Provide the [x, y] coordinate of the cell's center where the given text is located.  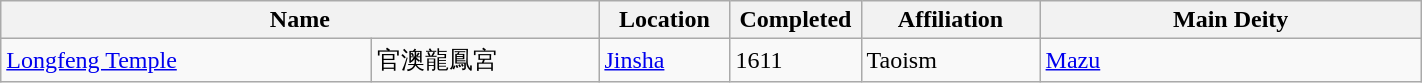
Affiliation [950, 20]
Name [300, 20]
Mazu [1230, 60]
Main Deity [1230, 20]
Longfeng Temple [186, 60]
Completed [796, 20]
1611 [796, 60]
Taoism [950, 60]
Jinsha [664, 60]
官澳龍鳳宮 [486, 60]
Location [664, 20]
